Search for the cell housing the specified text and yield its (X, Y) center coordinate. 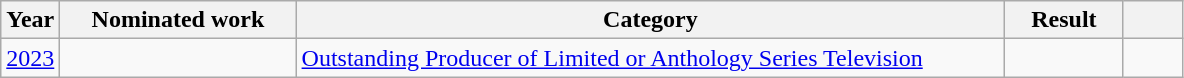
2023 (30, 58)
Result (1064, 20)
Category (650, 20)
Outstanding Producer of Limited or Anthology Series Television (650, 58)
Nominated work (178, 20)
Year (30, 20)
